Return (X, Y) of the center of cell containing provided text 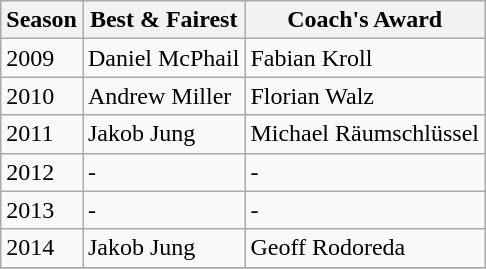
Fabian Kroll (365, 58)
2013 (42, 210)
Florian Walz (365, 96)
2011 (42, 134)
Season (42, 20)
Andrew Miller (163, 96)
2010 (42, 96)
Michael Räumschlüssel (365, 134)
2009 (42, 58)
Daniel McPhail (163, 58)
2014 (42, 248)
Geoff Rodoreda (365, 248)
Best & Fairest (163, 20)
Coach's Award (365, 20)
2012 (42, 172)
